Return [x, y] of the center of cell containing provided text 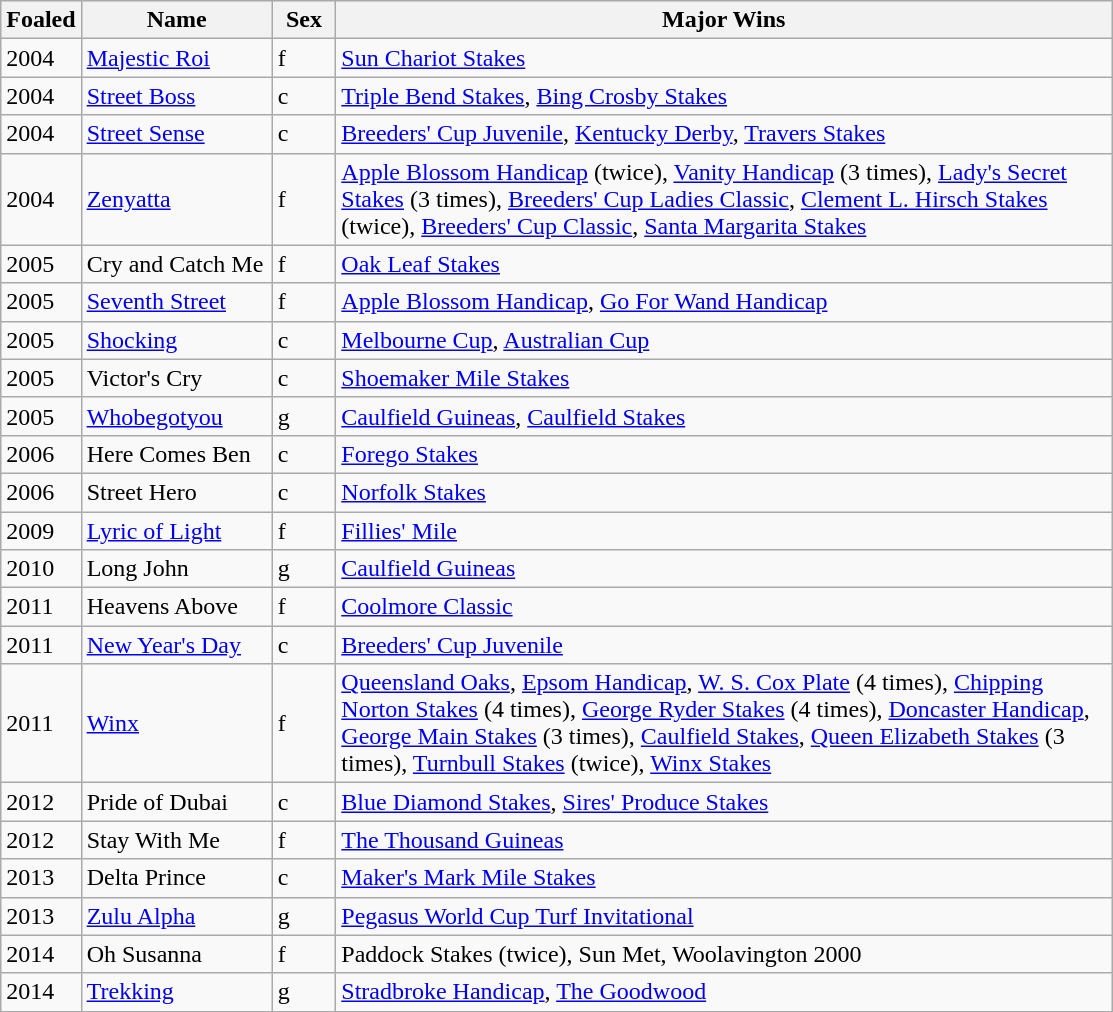
Seventh Street [176, 302]
Caulfield Guineas, Caulfield Stakes [724, 416]
Street Sense [176, 134]
Winx [176, 724]
Paddock Stakes (twice), Sun Met, Woolavington 2000 [724, 954]
Maker's Mark Mile Stakes [724, 878]
Here Comes Ben [176, 454]
Blue Diamond Stakes, Sires' Produce Stakes [724, 802]
Oak Leaf Stakes [724, 264]
Stay With Me [176, 840]
Pride of Dubai [176, 802]
Zenyatta [176, 199]
Trekking [176, 992]
The Thousand Guineas [724, 840]
Street Boss [176, 96]
Triple Bend Stakes, Bing Crosby Stakes [724, 96]
Major Wins [724, 20]
Sex [304, 20]
Heavens Above [176, 607]
Long John [176, 569]
Forego Stakes [724, 454]
Foaled [41, 20]
New Year's Day [176, 645]
Shocking [176, 340]
Apple Blossom Handicap, Go For Wand Handicap [724, 302]
Stradbroke Handicap, The Goodwood [724, 992]
Pegasus World Cup Turf Invitational [724, 916]
Victor's Cry [176, 378]
Oh Susanna [176, 954]
Name [176, 20]
Coolmore Classic [724, 607]
Shoemaker Mile Stakes [724, 378]
Majestic Roi [176, 58]
Delta Prince [176, 878]
2010 [41, 569]
Zulu Alpha [176, 916]
Cry and Catch Me [176, 264]
Sun Chariot Stakes [724, 58]
Breeders' Cup Juvenile [724, 645]
Whobegotyou [176, 416]
Fillies' Mile [724, 531]
2009 [41, 531]
Breeders' Cup Juvenile, Kentucky Derby, Travers Stakes [724, 134]
Melbourne Cup, Australian Cup [724, 340]
Norfolk Stakes [724, 492]
Caulfield Guineas [724, 569]
Lyric of Light [176, 531]
Street Hero [176, 492]
